Determine the (X, Y) coordinate at the center of the cell enclosing the given text.  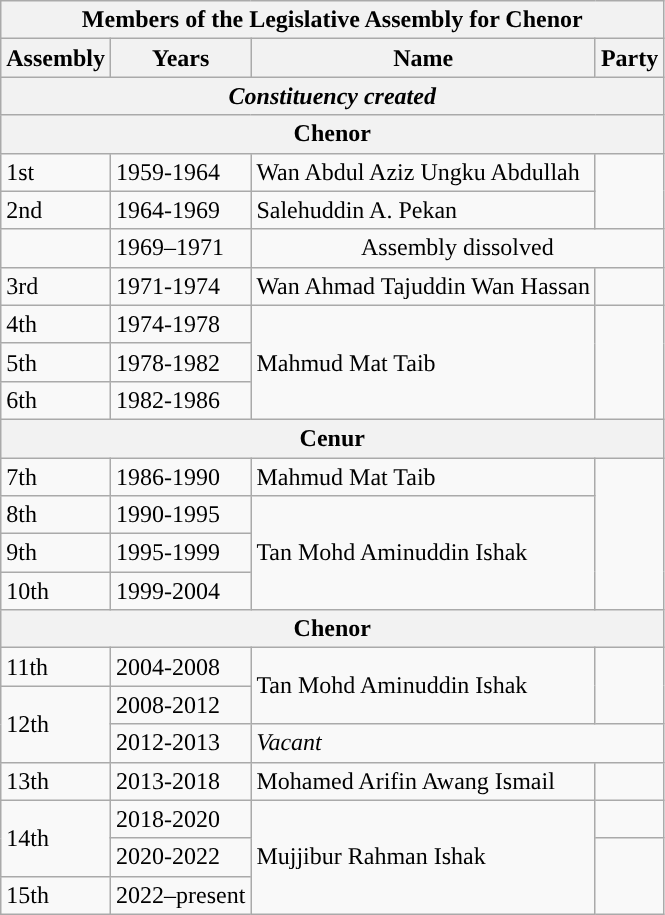
Members of the Legislative Assembly for Chenor (332, 20)
Assembly (56, 58)
5th (56, 362)
2018-2020 (180, 819)
Mohamed Arifin Awang Ismail (424, 781)
2004-2008 (180, 667)
Wan Abdul Aziz Ungku Abdullah (424, 172)
1999-2004 (180, 591)
1995-1999 (180, 553)
2013-2018 (180, 781)
8th (56, 515)
1986-1990 (180, 477)
6th (56, 400)
Mujjibur Rahman Ishak (424, 857)
2012-2013 (180, 743)
3rd (56, 286)
9th (56, 553)
1978-1982 (180, 362)
11th (56, 667)
Wan Ahmad Tajuddin Wan Hassan (424, 286)
2008-2012 (180, 705)
Years (180, 58)
2nd (56, 210)
10th (56, 591)
Vacant (458, 743)
15th (56, 895)
1990-1995 (180, 515)
1st (56, 172)
1959-1964 (180, 172)
Cenur (332, 438)
1971-1974 (180, 286)
13th (56, 781)
Party (629, 58)
Salehuddin A. Pekan (424, 210)
12th (56, 724)
2020-2022 (180, 857)
4th (56, 324)
7th (56, 477)
1982-1986 (180, 400)
14th (56, 838)
Constituency created (332, 96)
2022–present (180, 895)
Assembly dissolved (458, 248)
1974-1978 (180, 324)
1969–1971 (180, 248)
1964-1969 (180, 210)
Name (424, 58)
